Capture the cell that displays the provided text and extract its (X, Y) central coordinate. 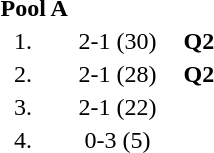
2-1 (22) (118, 107)
2-1 (30) (118, 41)
2-1 (28) (118, 74)
